Determine the (x, y) coordinate at the center of the cell enclosing the given text.  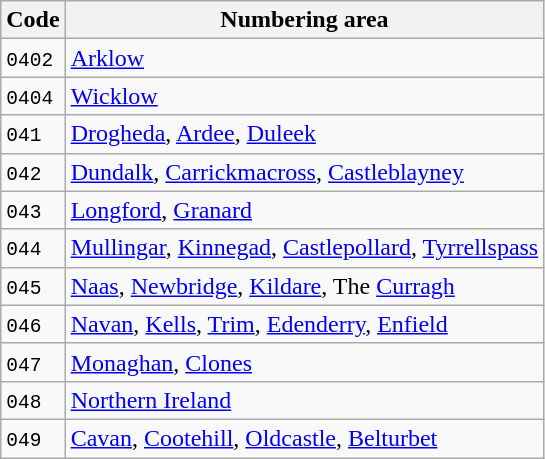
Numbering area (304, 20)
Cavan, Cootehill, Oldcastle, Belturbet (304, 438)
Code (33, 20)
Dundalk, Carrickmacross, Castleblayney (304, 172)
Longford, Granard (304, 210)
Arklow (304, 58)
0402 (33, 58)
Mullingar, Kinnegad, Castlepollard, Tyrrellspass (304, 248)
046 (33, 324)
042 (33, 172)
041 (33, 134)
049 (33, 438)
Monaghan, Clones (304, 362)
043 (33, 210)
044 (33, 248)
047 (33, 362)
045 (33, 286)
Drogheda, Ardee, Duleek (304, 134)
Wicklow (304, 96)
Navan, Kells, Trim, Edenderry, Enfield (304, 324)
0404 (33, 96)
Northern Ireland (304, 400)
Naas, Newbridge, Kildare, The Curragh (304, 286)
048 (33, 400)
